Scan for the cell matching the given text and deliver its (x, y) coordinate at center. 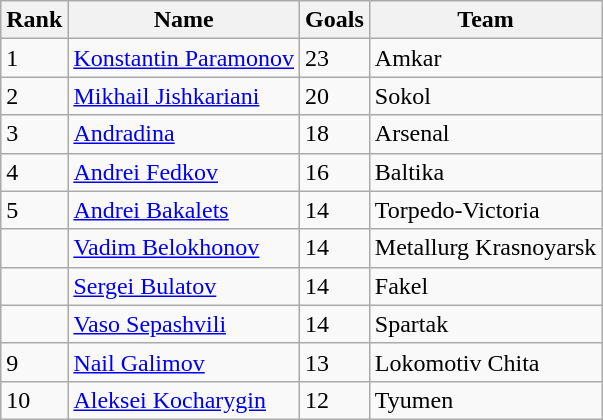
Tyumen (486, 400)
Goals (335, 20)
Vaso Sepashvili (184, 324)
Lokomotiv Chita (486, 362)
4 (34, 172)
Rank (34, 20)
Metallurg Krasnoyarsk (486, 248)
Team (486, 20)
Spartak (486, 324)
13 (335, 362)
12 (335, 400)
Mikhail Jishkariani (184, 96)
23 (335, 58)
Amkar (486, 58)
Fakel (486, 286)
18 (335, 134)
1 (34, 58)
2 (34, 96)
Andradina (184, 134)
16 (335, 172)
Sokol (486, 96)
10 (34, 400)
Andrei Fedkov (184, 172)
20 (335, 96)
Sergei Bulatov (184, 286)
Name (184, 20)
Baltika (486, 172)
Konstantin Paramonov (184, 58)
Arsenal (486, 134)
5 (34, 210)
9 (34, 362)
Vadim Belokhonov (184, 248)
3 (34, 134)
Nail Galimov (184, 362)
Aleksei Kocharygin (184, 400)
Torpedo-Victoria (486, 210)
Andrei Bakalets (184, 210)
